Detect which cell encompasses the target text, then output its [x, y] center coordinate. 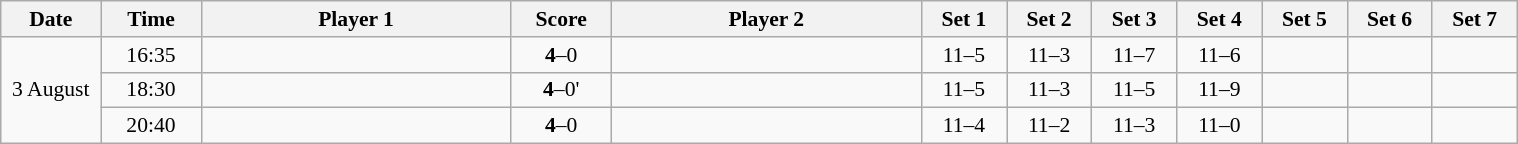
Player 2 [766, 19]
Set 3 [1134, 19]
Time [151, 19]
11–9 [1220, 90]
11–4 [964, 126]
Date [51, 19]
11–6 [1220, 55]
Set 2 [1048, 19]
11–2 [1048, 126]
Player 1 [356, 19]
3 August [51, 90]
11–0 [1220, 126]
Score [561, 19]
20:40 [151, 126]
Set 7 [1474, 19]
4–0' [561, 90]
Set 4 [1220, 19]
11–7 [1134, 55]
18:30 [151, 90]
Set 1 [964, 19]
Set 5 [1304, 19]
16:35 [151, 55]
Set 6 [1390, 19]
